Search for the cell housing the specified text and yield its [X, Y] center coordinate. 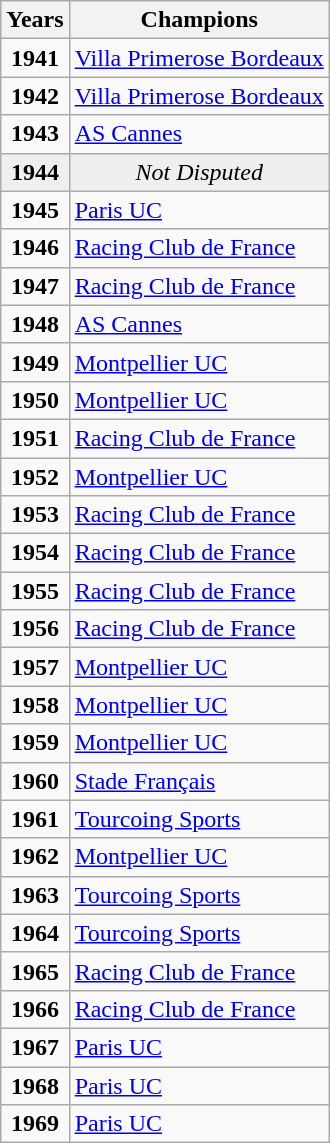
Years [35, 20]
1967 [35, 1047]
1942 [35, 96]
1956 [35, 629]
1945 [35, 210]
1954 [35, 553]
1959 [35, 743]
1944 [35, 172]
1943 [35, 134]
1957 [35, 667]
1962 [35, 857]
1965 [35, 971]
1960 [35, 781]
1961 [35, 819]
1955 [35, 591]
Not Disputed [199, 172]
1947 [35, 286]
Stade Français [199, 781]
1941 [35, 58]
1948 [35, 324]
1950 [35, 400]
1964 [35, 933]
1946 [35, 248]
1969 [35, 1124]
Champions [199, 20]
1966 [35, 1009]
1963 [35, 895]
1958 [35, 705]
1951 [35, 438]
1968 [35, 1085]
1952 [35, 477]
1949 [35, 362]
1953 [35, 515]
